Provide the [X, Y] coordinate of the cell's center where the given text is located.  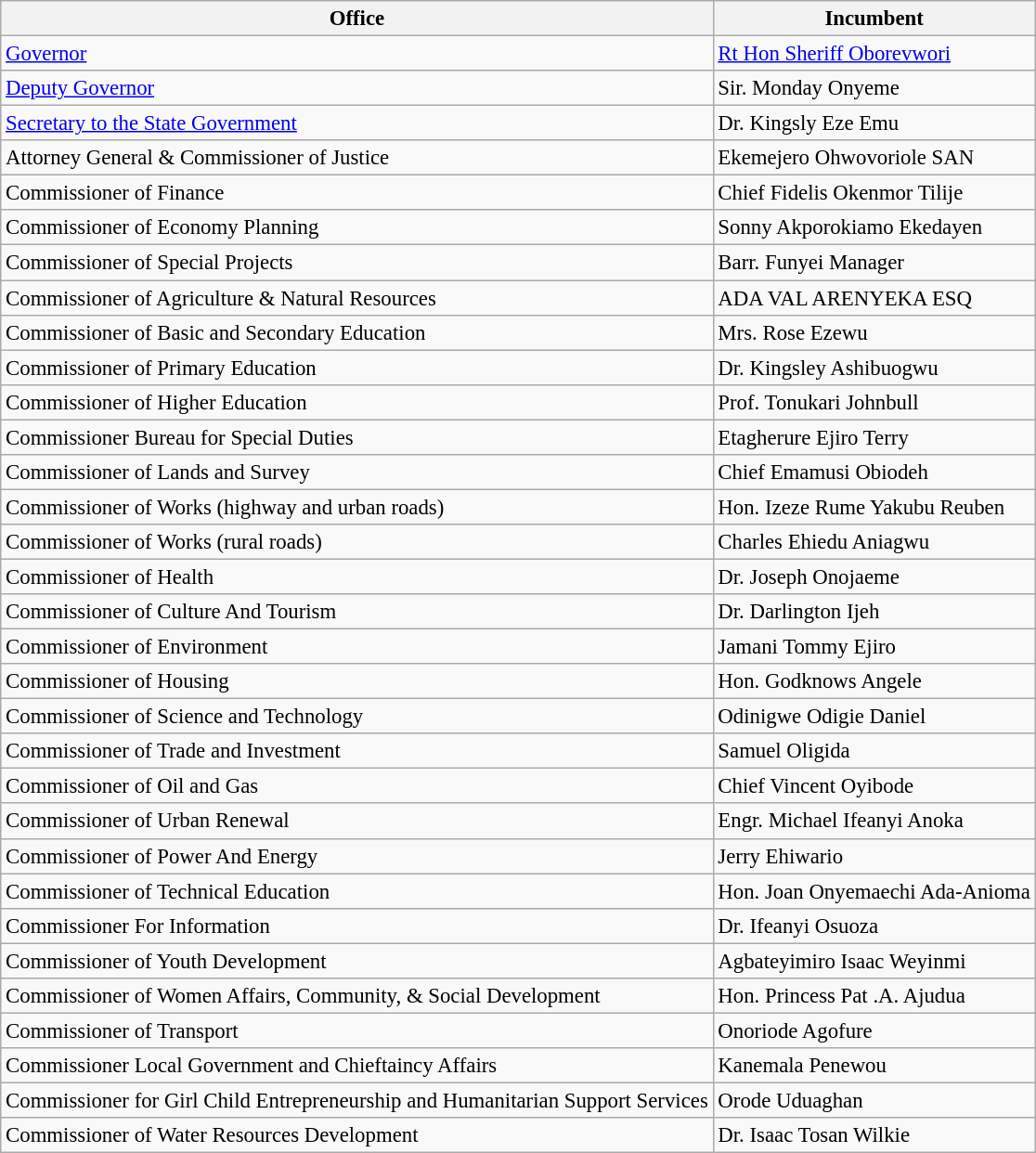
Jamani Tommy Ejiro [874, 647]
Attorney General & Commissioner of Justice [356, 158]
Commissioner of Oil and Gas [356, 786]
Jerry Ehiwario [874, 856]
Deputy Governor [356, 88]
Commissioner of Science and Technology [356, 717]
Prof. Tonukari Johnbull [874, 402]
Commissioner of Economy Planning [356, 227]
Commissioner of Transport [356, 1030]
Commissioner for Girl Child Entrepreneurship and Humanitarian Support Services [356, 1100]
Commissioner of Trade and Investment [356, 751]
Governor [356, 54]
Hon. Godknows Angele [874, 681]
Agbateyimiro Isaac Weyinmi [874, 961]
Hon. Princess Pat .A. Ajudua [874, 996]
Commissioner of Works (rural roads) [356, 542]
Commissioner of Primary Education [356, 368]
Commissioner of Youth Development [356, 961]
Secretary to the State Government [356, 123]
Samuel Oligida [874, 751]
Dr. Ifeanyi Osuoza [874, 926]
Orode Uduaghan [874, 1100]
Commissioner For Information [356, 926]
Ekemejero Ohwovoriole SAN [874, 158]
Sonny Akporokiamo Ekedayen [874, 227]
Etagherure Ejiro Terry [874, 437]
Onoriode Agofure [874, 1030]
Hon. Izeze Rume Yakubu Reuben [874, 507]
Commissioner Local Government and Chieftaincy Affairs [356, 1066]
Commissioner of Lands and Survey [356, 473]
Commissioner of Water Resources Development [356, 1135]
Dr. Joseph Onojaeme [874, 576]
ADA VAL ARENYEKA ESQ [874, 298]
Commissioner of Finance [356, 193]
Odinigwe Odigie Daniel [874, 717]
Mrs. Rose Ezewu [874, 332]
Kanemala Penewou [874, 1066]
Dr. Isaac Tosan Wilkie [874, 1135]
Chief Fidelis Okenmor Tilije [874, 193]
Commissioner of Basic and Secondary Education [356, 332]
Charles Ehiedu Aniagwu [874, 542]
Commissioner of Technical Education [356, 891]
Commissioner of Health [356, 576]
Chief Vincent Oyibode [874, 786]
Hon. Joan Onyemaechi Ada-Anioma [874, 891]
Commissioner of Housing [356, 681]
Commissioner of Higher Education [356, 402]
Dr. Darlington Ijeh [874, 612]
Office [356, 19]
Dr. Kingsly Eze Emu [874, 123]
Commissioner of Urban Renewal [356, 822]
Rt Hon Sheriff Oborevwori [874, 54]
Incumbent [874, 19]
Commissioner of Women Affairs, Community, & Social Development [356, 996]
Barr. Funyei Manager [874, 263]
Commissioner of Culture And Tourism [356, 612]
Commissioner Bureau for Special Duties [356, 437]
Chief Emamusi Obiodeh [874, 473]
Dr. Kingsley Ashibuogwu [874, 368]
Commissioner of Environment [356, 647]
Commissioner of Special Projects [356, 263]
Commissioner of Works (highway and urban roads) [356, 507]
Sir. Monday Onyeme [874, 88]
Commissioner of Agriculture & Natural Resources [356, 298]
Commissioner of Power And Energy [356, 856]
Engr. Michael Ifeanyi Anoka [874, 822]
